Return the (x, y) coordinate for the center point of the cell that contains the specified text.  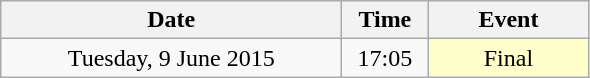
Date (172, 20)
Time (385, 20)
17:05 (385, 58)
Final (508, 58)
Tuesday, 9 June 2015 (172, 58)
Event (508, 20)
